From the cell containing the given text, extract its center point as (X, Y) coordinate. 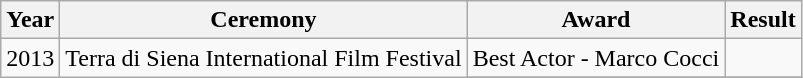
Award (596, 20)
Best Actor - Marco Cocci (596, 58)
2013 (30, 58)
Year (30, 20)
Ceremony (264, 20)
Result (763, 20)
Terra di Siena International Film Festival (264, 58)
